Output the [x, y] coordinate of the center of the cell containing the given text.  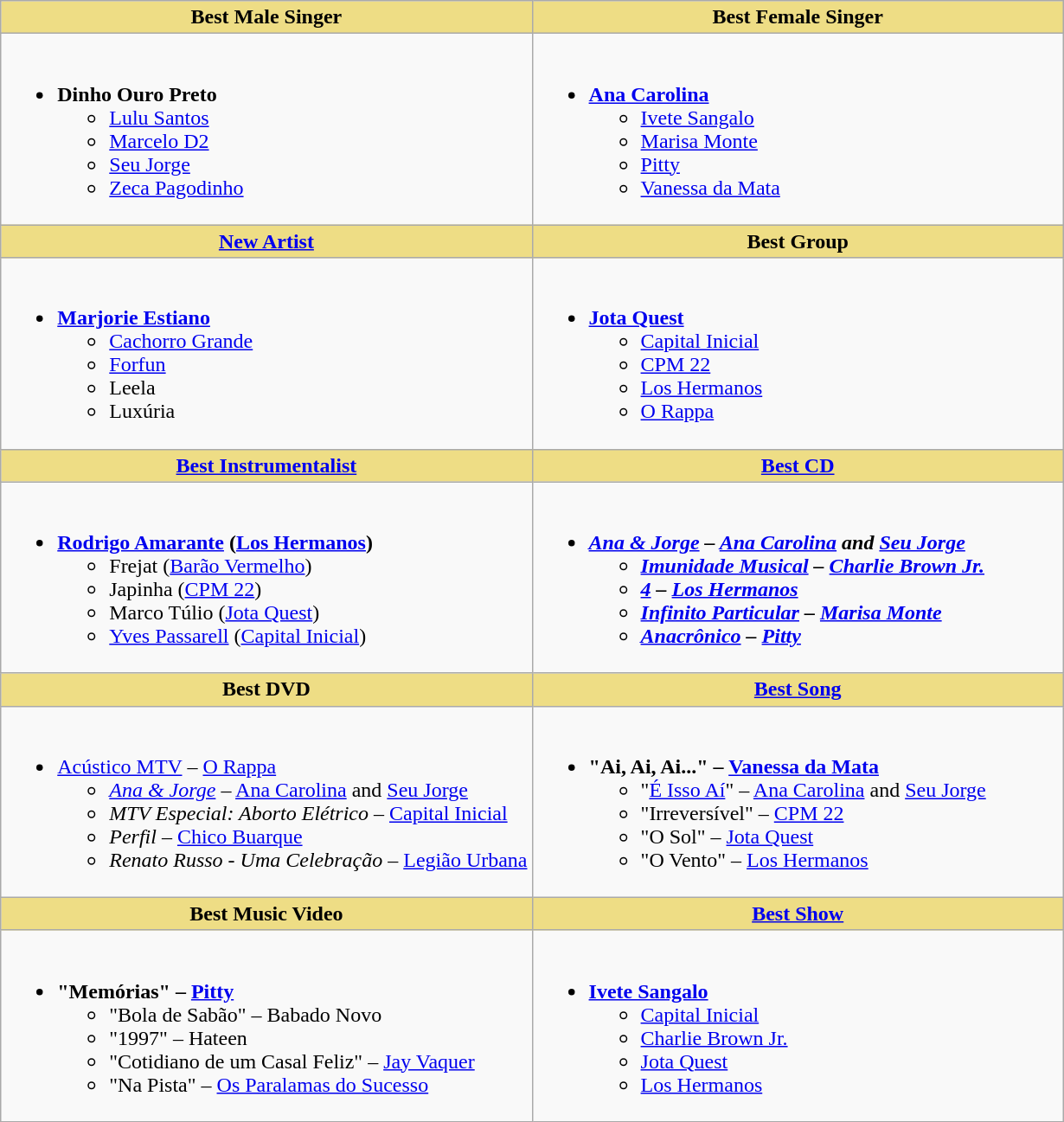
"Ai, Ai, Ai..." – Vanessa da Mata"É Isso Aí" – Ana Carolina and Seu Jorge"Irreversível" – CPM 22"O Sol" – Jota Quest"O Vento" – Los Hermanos [798, 801]
Best Female Singer [798, 17]
Best CD [798, 465]
Best DVD [266, 689]
Best Show [798, 914]
Ivete SangaloCapital InicialCharlie Brown Jr.Jota QuestLos Hermanos [798, 1026]
Dinho Ouro PretoLulu SantosMarcelo D2Seu JorgeZeca Pagodinho [266, 130]
New Artist [266, 241]
Ana CarolinaIvete SangaloMarisa MontePittyVanessa da Mata [798, 130]
Best Male Singer [266, 17]
Ana & Jorge – Ana Carolina and Seu JorgeImunidade Musical – Charlie Brown Jr.4 – Los HermanosInfinito Particular – Marisa MonteAnacrônico – Pitty [798, 578]
Best Song [798, 689]
"Memórias" – Pitty"Bola de Sabão" – Babado Novo"1997" – Hateen"Cotidiano de um Casal Feliz" – Jay Vaquer"Na Pista" – Os Paralamas do Sucesso [266, 1026]
Rodrigo Amarante (Los Hermanos)Frejat (Barão Vermelho)Japinha (CPM 22)Marco Túlio (Jota Quest)Yves Passarell (Capital Inicial) [266, 578]
Best Music Video [266, 914]
Best Instrumentalist [266, 465]
Jota QuestCapital InicialCPM 22Los HermanosO Rappa [798, 353]
Marjorie EstianoCachorro GrandeForfunLeelaLuxúria [266, 353]
Best Group [798, 241]
